Find where the given text appears and provide that cell's center as (x, y) coordinate. 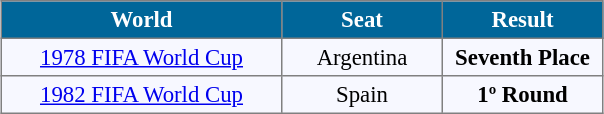
Result (522, 20)
1978 FIFA World Cup (141, 57)
World (141, 20)
1982 FIFA World Cup (141, 95)
Argentina (362, 57)
Seventh Place (522, 57)
Spain (362, 95)
1º Round (522, 95)
Seat (362, 20)
